Provide the (x, y) coordinate of the cell's center where the given text is located.  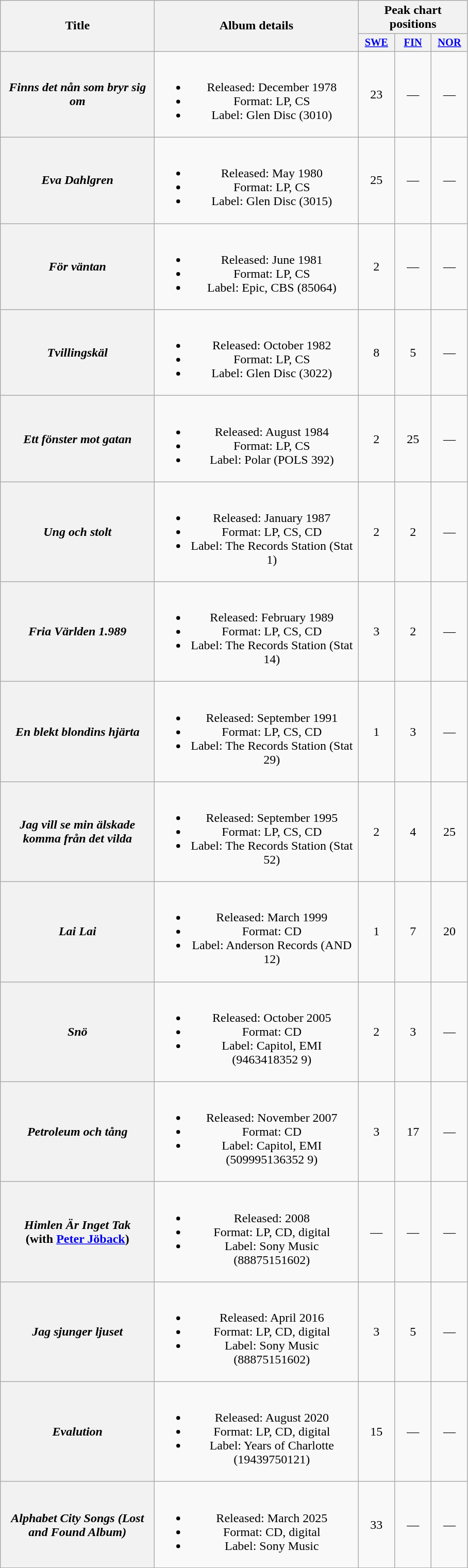
7 (413, 932)
Tvillingskäl (77, 352)
Released: January 1987Format: LP, CS, CDLabel: The Records Station (Stat 1) (257, 532)
Fria Världen 1.989 (77, 632)
Alphabet City Songs (Lost and Found Album) (77, 1524)
En blekt blondins hjärta (77, 732)
Released: November 2007Format: CDLabel: Capitol, EMI (509995136352 9) (257, 1132)
Released: May 1980Format: LP, CSLabel: Glen Disc (3015) (257, 180)
Released: February 1989Format: LP, CS, CDLabel: The Records Station (Stat 14) (257, 632)
FIN (413, 43)
Ung och stolt (77, 532)
33 (376, 1524)
20 (449, 932)
Album details (257, 26)
Released: March 1999Format: CDLabel: Anderson Records (AND 12) (257, 932)
För väntan (77, 267)
Released: 2008Format: LP, CD, digitalLabel: Sony Music (88875151602) (257, 1232)
Released: April 2016Format: LP, CD, digitalLabel: Sony Music (88875151602) (257, 1331)
Title (77, 26)
17 (413, 1132)
15 (376, 1431)
4 (413, 832)
Jag vill se min älskade komma från det vilda (77, 832)
Released: March 2025Format: CD, digitalLabel: Sony Music (257, 1524)
Snö (77, 1032)
Lai Lai (77, 932)
NOR (449, 43)
Released: August 1984Format: LP, CSLabel: Polar (POLS 392) (257, 439)
8 (376, 352)
Ett fönster mot gatan (77, 439)
Evalution (77, 1431)
Released: October 2005Format: CDLabel: Capitol, EMI (9463418352 9) (257, 1032)
23 (376, 94)
Himlen Är Inget Tak (with Peter Jöback) (77, 1232)
Released: June 1981Format: LP, CSLabel: Epic, CBS (85064) (257, 267)
Released: September 1995Format: LP, CS, CDLabel: The Records Station (Stat 52) (257, 832)
Released: August 2020Format: LP, CD, digitalLabel: Years of Charlotte (19439750121) (257, 1431)
Eva Dahlgren (77, 180)
Released: December 1978Format: LP, CSLabel: Glen Disc (3010) (257, 94)
SWE (376, 43)
Released: October 1982Format: LP, CSLabel: Glen Disc (3022) (257, 352)
Released: September 1991Format: LP, CS, CDLabel: The Records Station (Stat 29) (257, 732)
Finns det nån som bryr sig om (77, 94)
Petroleum och tång (77, 1132)
Peak chartpositions (413, 18)
Jag sjunger ljuset (77, 1331)
